Find where the given text appears and provide that cell's center as [x, y] coordinate. 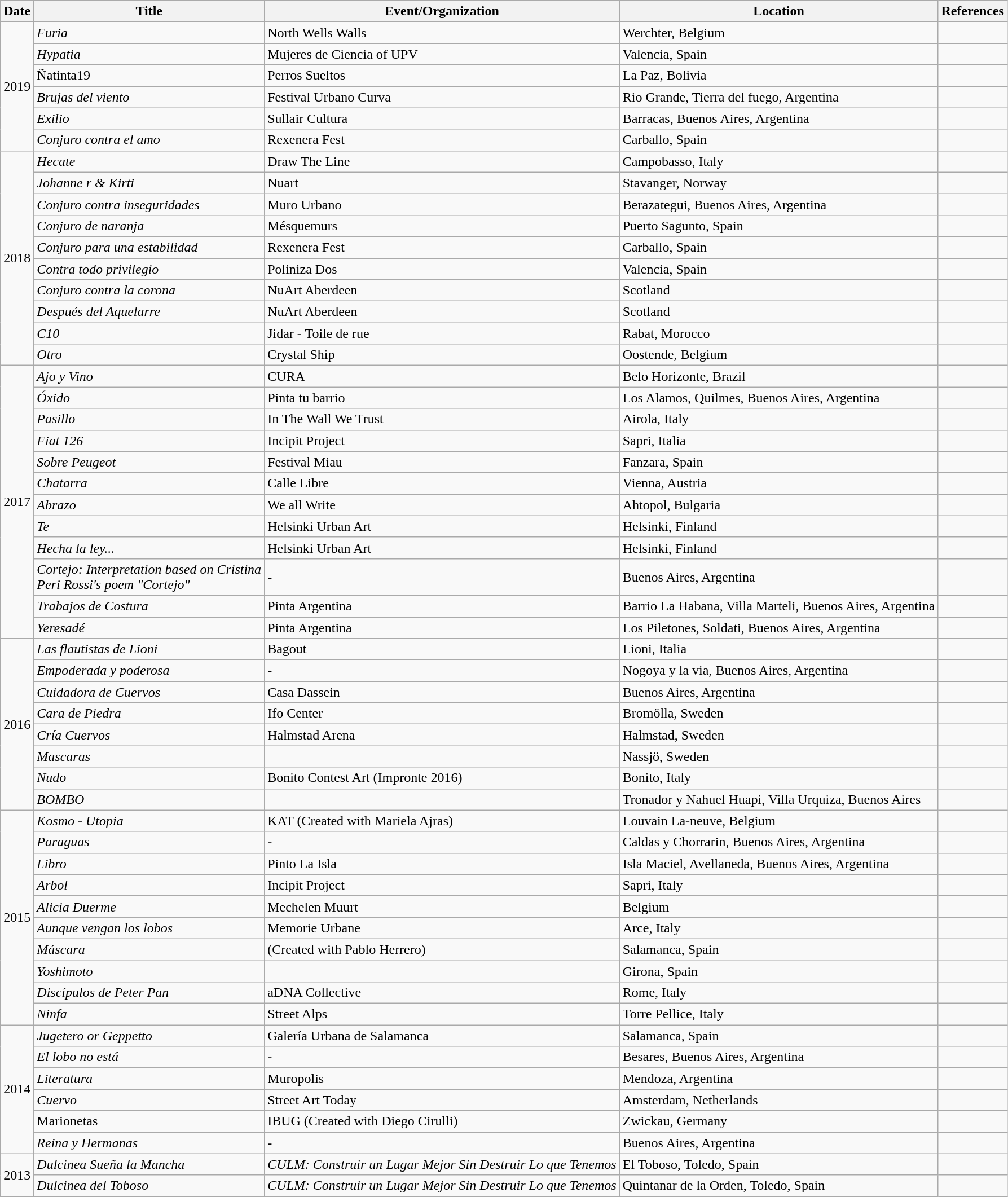
Cría Cuervos [149, 735]
Bagout [442, 649]
Zwickau, Germany [778, 1121]
Cara de Piedra [149, 714]
Trabajos de Costura [149, 606]
Conjuro para una estabilidad [149, 247]
Isla Maciel, Avellaneda, Buenos Aires, Argentina [778, 864]
Halmstad, Sweden [778, 735]
Girona, Spain [778, 971]
Caldas y Chorrarin, Buenos Aires, Argentina [778, 842]
Pasillo [149, 419]
aDNA Collective [442, 993]
Paraguas [149, 842]
Arbol [149, 885]
Alicia Duerme [149, 906]
Vienna, Austria [778, 483]
Mechelen Muurt [442, 906]
Nogoya y la via, Buenos Aires, Argentina [778, 671]
Muro Urbano [442, 204]
Después del Aquelarre [149, 312]
Johanne r & Kirti [149, 183]
Mendoza, Argentina [778, 1079]
Belgium [778, 906]
Te [149, 526]
Fanzara, Spain [778, 462]
Title [149, 11]
Chatarra [149, 483]
Tronador y Nahuel Huapi, Villa Urquiza, Buenos Aires [778, 799]
Hecha la ley... [149, 548]
Otro [149, 355]
Nuart [442, 183]
Los Alamos, Quilmes, Buenos Aires, Argentina [778, 398]
North Wells Walls [442, 33]
Lioni, Italia [778, 649]
Literatura [149, 1079]
Galería Urbana de Salamanca [442, 1036]
Berazategui, Buenos Aires, Argentina [778, 204]
Rabat, Morocco [778, 333]
Amsterdam, Netherlands [778, 1100]
Ajo y Vino [149, 376]
Festival Urbano Curva [442, 97]
Airola, Italy [778, 419]
2019 [17, 86]
Conjuro contra el amo [149, 140]
Casa Dassein [442, 692]
Jidar - Toile de rue [442, 333]
Stavanger, Norway [778, 183]
Quintanar de la Orden, Toledo, Spain [778, 1186]
Mascaras [149, 756]
Los Piletones, Soldati, Buenos Aires, Argentina [778, 628]
Contra todo privilegio [149, 269]
Louvain La-neuve, Belgium [778, 821]
Máscara [149, 949]
Reina y Hermanas [149, 1143]
Brujas del viento [149, 97]
Sapri, Italy [778, 885]
2014 [17, 1089]
2018 [17, 258]
Arce, Italy [778, 928]
Besares, Buenos Aires, Argentina [778, 1057]
Empoderada y poderosa [149, 671]
El lobo no está [149, 1057]
Oostende, Belgium [778, 355]
Cuidadora de Cuervos [149, 692]
Las flautistas de Lioni [149, 649]
Poliniza Dos [442, 269]
Mésquemurs [442, 226]
2013 [17, 1175]
IBUG (Created with Diego Cirulli) [442, 1121]
Dulcinea Sueña la Mancha [149, 1164]
Dulcinea del Toboso [149, 1186]
Hecate [149, 161]
Bonito, Italy [778, 778]
Furia [149, 33]
Exilio [149, 118]
Crystal Ship [442, 355]
Cortejo: Interpretation based on CristinaPeri Rossi's poem "Cortejo" [149, 577]
Torre Pellice, Italy [778, 1014]
Aunque vengan los lobos [149, 928]
Discípulos de Peter Pan [149, 993]
El Toboso, Toledo, Spain [778, 1164]
Conjuro contra la corona [149, 291]
BOMBO [149, 799]
Pinto La Isla [442, 864]
Ninfa [149, 1014]
Nassjö, Sweden [778, 756]
Barracas, Buenos Aires, Argentina [778, 118]
Bonito Contest Art (Impronte 2016) [442, 778]
Location [778, 11]
Yeresadé [149, 628]
Bromölla, Sweden [778, 714]
Sobre Peugeot [149, 462]
(Created with Pablo Herrero) [442, 949]
In The Wall We Trust [442, 419]
Jugetero or Geppetto [149, 1036]
Ahtopol, Bulgaria [778, 505]
C10 [149, 333]
2015 [17, 917]
Event/Organization [442, 11]
La Paz, Bolivia [778, 76]
Street Alps [442, 1014]
Nudo [149, 778]
Rio Grande, Tierra del fuego, Argentina [778, 97]
Óxido [149, 398]
We all Write [442, 505]
Puerto Sagunto, Spain [778, 226]
Fiat 126 [149, 441]
Kosmo - Utopia [149, 821]
Draw The Line [442, 161]
References [972, 11]
Marionetas [149, 1121]
Campobasso, Italy [778, 161]
CURA [442, 376]
KAT (Created with Mariela Ajras) [442, 821]
Barrio La Habana, Villa Marteli, Buenos Aires, Argentina [778, 606]
Sapri, Italia [778, 441]
2017 [17, 502]
Mujeres de Ciencia of UPV [442, 54]
Werchter, Belgium [778, 33]
Conjuro de naranja [149, 226]
Abrazo [149, 505]
Perros Sueltos [442, 76]
Street Art Today [442, 1100]
Conjuro contra inseguridades [149, 204]
Belo Horizonte, Brazil [778, 376]
Memorie Urbane [442, 928]
Ifo Center [442, 714]
Cuervo [149, 1100]
Rome, Italy [778, 993]
Libro [149, 864]
Ñatinta19 [149, 76]
2016 [17, 724]
Hypatia [149, 54]
Festival Miau [442, 462]
Yoshimoto [149, 971]
Pinta tu barrio [442, 398]
Date [17, 11]
Halmstad Arena [442, 735]
Muropolis [442, 1079]
Sullair Cultura [442, 118]
Calle Libre [442, 483]
